Locate the cell with the specified text and output its [X, Y] center coordinate. 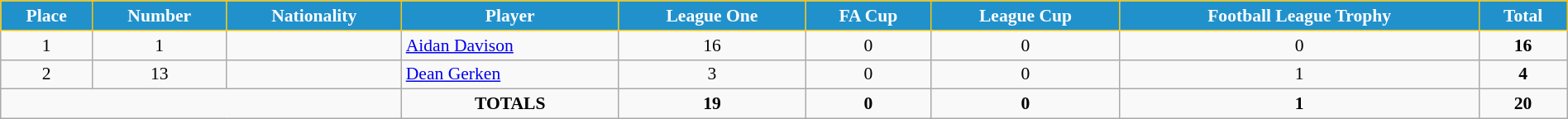
Aidan Davison [510, 45]
2 [46, 74]
19 [712, 104]
League One [712, 16]
4 [1523, 74]
Football League Trophy [1299, 16]
Dean Gerken [510, 74]
20 [1523, 104]
FA Cup [868, 16]
13 [160, 74]
TOTALS [510, 104]
Total [1523, 16]
3 [712, 74]
Nationality [314, 16]
Number [160, 16]
League Cup [1025, 16]
Place [46, 16]
Player [510, 16]
